Scan for the cell matching the given text and deliver its [x, y] coordinate at center. 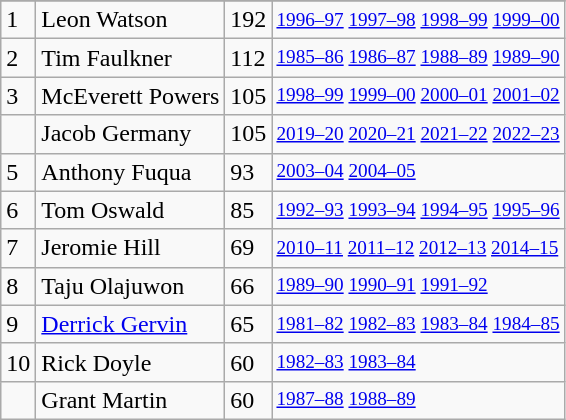
Taju Olajuwon [130, 286]
1981–82 1982–83 1983–84 1984–85 [418, 324]
2 [18, 58]
2019–20 2020–21 2021–22 2022–23 [418, 134]
1989–90 1990–91 1991–92 [418, 286]
1982–83 1983–84 [418, 362]
65 [248, 324]
Tom Oswald [130, 210]
10 [18, 362]
66 [248, 286]
85 [248, 210]
Rick Doyle [130, 362]
Tim Faulkner [130, 58]
1 [18, 20]
7 [18, 248]
Derrick Gervin [130, 324]
1987–88 1988–89 [418, 400]
Jeromie Hill [130, 248]
6 [18, 210]
Anthony Fuqua [130, 172]
192 [248, 20]
Jacob Germany [130, 134]
9 [18, 324]
3 [18, 96]
Leon Watson [130, 20]
2010–11 2011–12 2012–13 2014–15 [418, 248]
1985–86 1986–87 1988–89 1989–90 [418, 58]
Grant Martin [130, 400]
2003–04 2004–05 [418, 172]
112 [248, 58]
1992–93 1993–94 1994–95 1995–96 [418, 210]
93 [248, 172]
McEverett Powers [130, 96]
69 [248, 248]
1998–99 1999–00 2000–01 2001–02 [418, 96]
8 [18, 286]
1996–97 1997–98 1998–99 1999–00 [418, 20]
5 [18, 172]
